Scan for the cell matching the given text and deliver its [X, Y] coordinate at center. 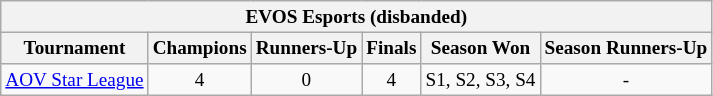
Runners-Up [306, 48]
EVOS Esports (disbanded) [356, 17]
AOV Star League [74, 80]
- [626, 80]
Champions [200, 48]
S1, S2, S3, S4 [480, 80]
Season Won [480, 48]
0 [306, 80]
Tournament [74, 48]
Season Runners-Up [626, 48]
Finals [392, 48]
